Output the [X, Y] coordinate of the center of the cell containing the given text.  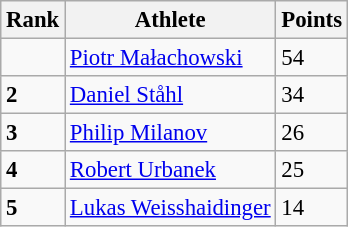
Philip Milanov [170, 133]
4 [33, 170]
34 [312, 95]
3 [33, 133]
Robert Urbanek [170, 170]
Points [312, 20]
Athlete [170, 20]
Daniel Ståhl [170, 95]
Lukas Weisshaidinger [170, 208]
Piotr Małachowski [170, 58]
54 [312, 58]
25 [312, 170]
2 [33, 95]
5 [33, 208]
Rank [33, 20]
26 [312, 133]
14 [312, 208]
